Find where the given text appears and provide that cell's center as (X, Y) coordinate. 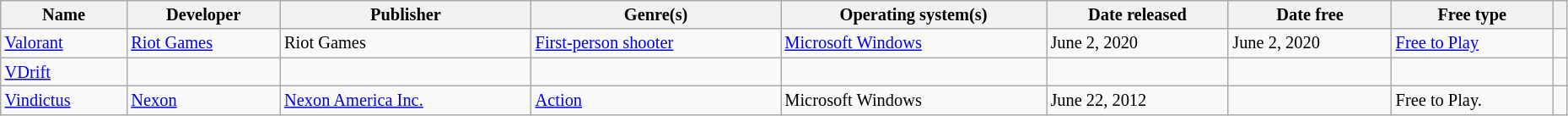
Free to Play. (1473, 100)
First-person shooter (656, 43)
June 22, 2012 (1138, 100)
Date released (1138, 14)
Free type (1473, 14)
Date free (1309, 14)
Action (656, 100)
Nexon (203, 100)
Nexon America Inc. (406, 100)
Free to Play (1473, 43)
Developer (203, 14)
Genre(s) (656, 14)
Publisher (406, 14)
VDrift (64, 72)
Name (64, 14)
Vindictus (64, 100)
Valorant (64, 43)
Operating system(s) (914, 14)
